Search for the cell housing the specified text and yield its [X, Y] center coordinate. 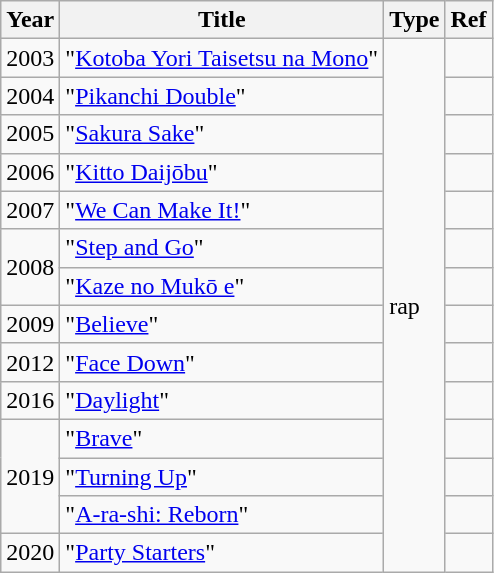
"A-ra-shi: Reborn" [222, 515]
2008 [30, 267]
"Step and Go" [222, 248]
2006 [30, 172]
2009 [30, 324]
"Daylight" [222, 400]
"Believe" [222, 324]
2007 [30, 210]
"Sakura Sake" [222, 134]
"Pikanchi Double" [222, 96]
"Kitto Daijōbu" [222, 172]
Year [30, 20]
Ref [468, 20]
2004 [30, 96]
2016 [30, 400]
"Turning Up" [222, 477]
rap [414, 306]
"Kotoba Yori Taisetsu na Mono" [222, 58]
2019 [30, 476]
2005 [30, 134]
2012 [30, 362]
"Face Down" [222, 362]
"Brave" [222, 438]
2020 [30, 553]
Title [222, 20]
2003 [30, 58]
"We Can Make It!" [222, 210]
Type [414, 20]
"Kaze no Mukō e" [222, 286]
"Party Starters" [222, 553]
